Extract the [x, y] coordinate from the center of the cell holding the provided text.  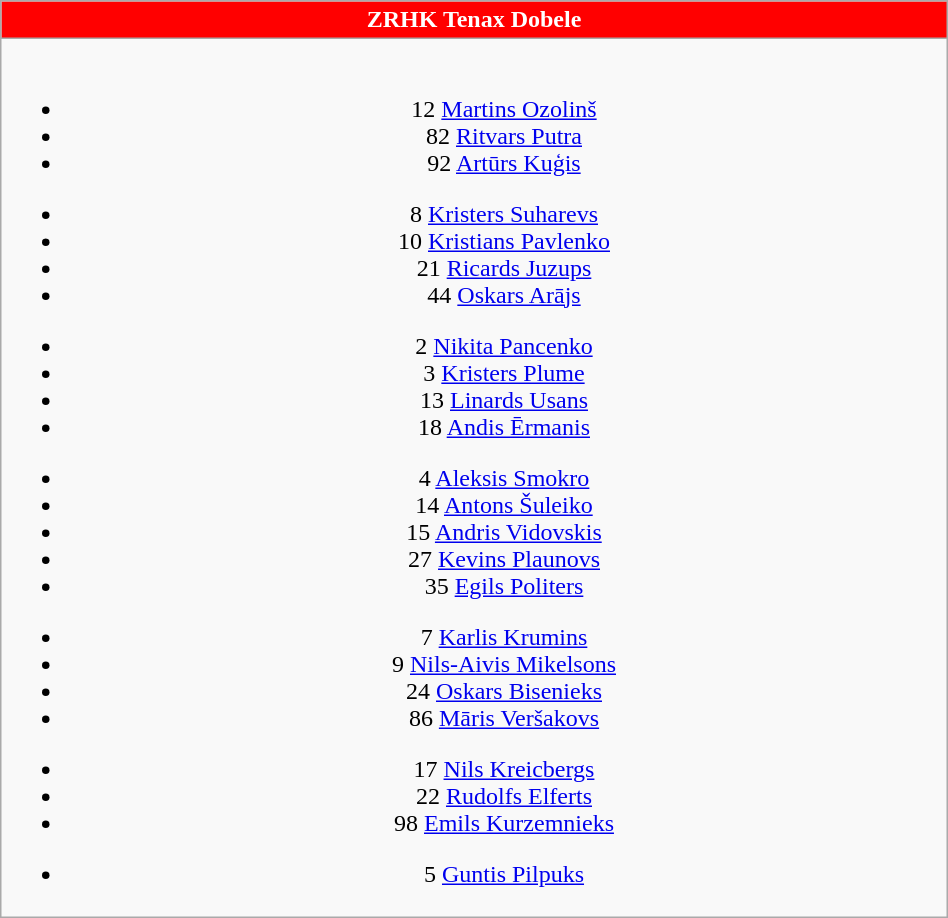
ZRHK Tenax Dobele [474, 20]
